For the text-containing cell, return its midpoint in [x, y] coordinate format. 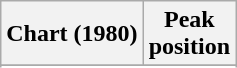
Peakposition [189, 34]
Chart (1980) [72, 34]
